Search for the cell housing the specified text and yield its [x, y] center coordinate. 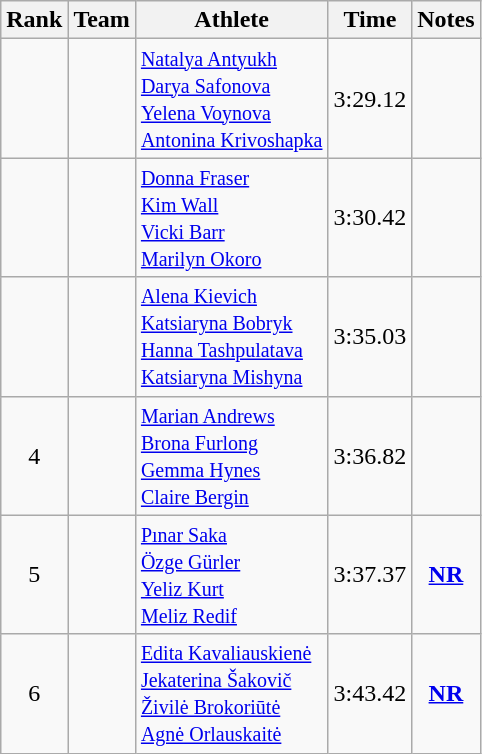
3:43.42 [370, 694]
6 [34, 694]
3:36.82 [370, 456]
Edita KavaliauskienėJekaterina ŠakovičŽivilė BrokoriūtėAgnė Orlauskaitė [232, 694]
Team [102, 20]
Notes [446, 20]
Rank [34, 20]
Time [370, 20]
Marian AndrewsBrona FurlongGemma HynesClaire Bergin [232, 456]
Donna FraserKim WallVicki BarrMarilyn Okoro [232, 218]
Natalya AntyukhDarya SafonovaYelena VoynovaAntonina Krivoshapka [232, 98]
Pınar SakaÖzge GürlerYeliz KurtMeliz Redif [232, 574]
3:29.12 [370, 98]
Athlete [232, 20]
3:35.03 [370, 336]
Alena KievichKatsiaryna BobrykHanna TashpulatavaKatsiaryna Mishyna [232, 336]
3:37.37 [370, 574]
5 [34, 574]
3:30.42 [370, 218]
4 [34, 456]
